Return (x, y) of the center of cell containing provided text 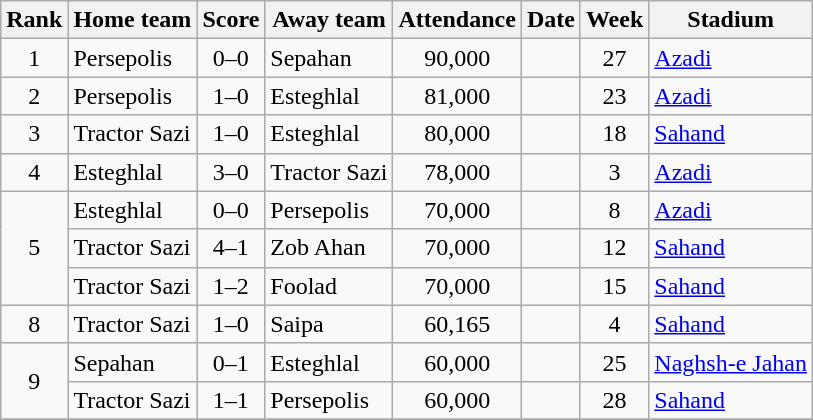
Week (614, 20)
Score (231, 20)
28 (614, 400)
80,000 (457, 134)
0–1 (231, 362)
Away team (329, 20)
18 (614, 134)
5 (34, 248)
4–1 (231, 248)
90,000 (457, 58)
Foolad (329, 286)
27 (614, 58)
Saipa (329, 324)
1–1 (231, 400)
60,165 (457, 324)
3–0 (231, 172)
9 (34, 381)
Rank (34, 20)
15 (614, 286)
2 (34, 96)
78,000 (457, 172)
Home team (132, 20)
Attendance (457, 20)
1–2 (231, 286)
Stadium (731, 20)
Zob Ahan (329, 248)
25 (614, 362)
81,000 (457, 96)
23 (614, 96)
12 (614, 248)
Naghsh-e Jahan (731, 362)
Date (550, 20)
1 (34, 58)
